Output the [x, y] coordinate of the center of the cell containing the given text.  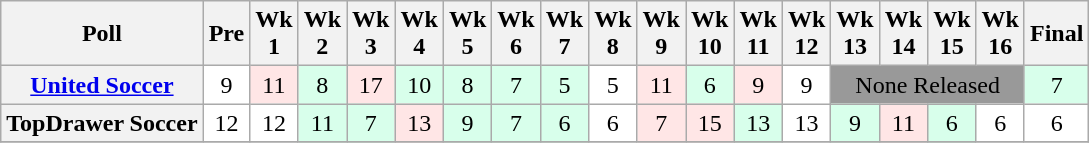
United Soccer [102, 85]
Wk16 [1000, 34]
Wk10 [710, 34]
None Released [928, 85]
Wk3 [371, 34]
Wk1 [274, 34]
Wk13 [855, 34]
Wk6 [516, 34]
10 [419, 85]
Wk8 [613, 34]
Wk11 [758, 34]
Final [1056, 34]
Poll [102, 34]
Wk5 [467, 34]
Wk2 [322, 34]
Wk15 [952, 34]
15 [710, 123]
Wk7 [564, 34]
17 [371, 85]
Pre [226, 34]
Wk12 [806, 34]
Wk4 [419, 34]
Wk9 [661, 34]
TopDrawer Soccer [102, 123]
Wk14 [903, 34]
